Determine the (x, y) coordinate at the center of the cell enclosing the given text.  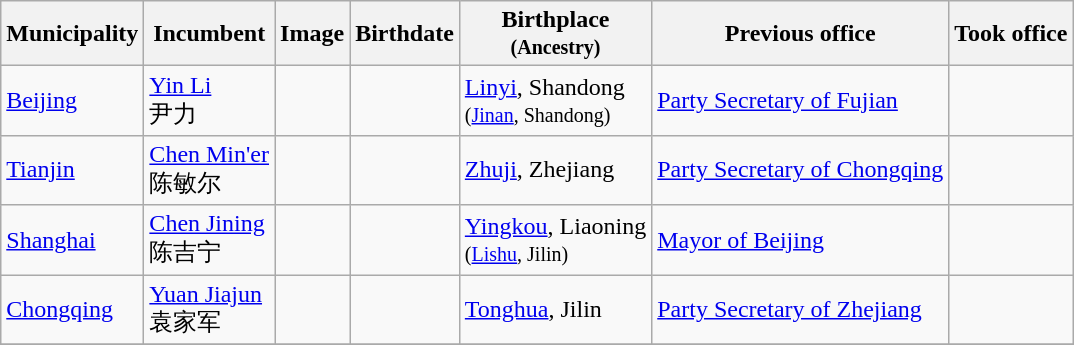
Chen Min'er陈敏尔 (210, 170)
Zhuji, Zhejiang (555, 170)
Yuan Jiajun袁家军 (210, 309)
Chongqing (72, 309)
Mayor of Beijing (800, 240)
Party Secretary of Zhejiang (800, 309)
Beijing (72, 101)
Municipality (72, 34)
Party Secretary of Chongqing (800, 170)
Yingkou, Liaoning(Lishu, Jilin) (555, 240)
Linyi, Shandong(Jinan, Shandong) (555, 101)
Previous office (800, 34)
Incumbent (210, 34)
Chen Jining陈吉宁 (210, 240)
Tonghua, Jilin (555, 309)
Birthplace(Ancestry) (555, 34)
Shanghai (72, 240)
Tianjin (72, 170)
Took office (1011, 34)
Party Secretary of Fujian (800, 101)
Birthdate (405, 34)
Yin Li尹力 (210, 101)
Image (312, 34)
